Determine the (x, y) coordinate at the center of the cell enclosing the given text.  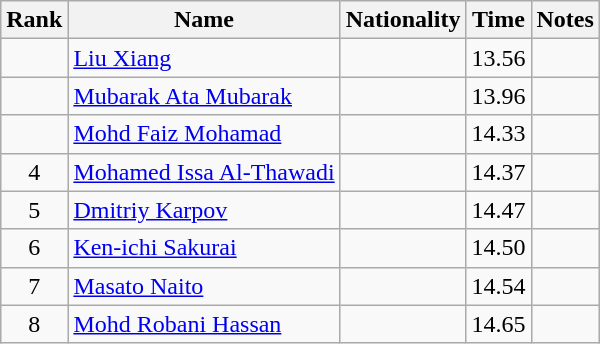
7 (34, 286)
Liu Xiang (204, 58)
Mubarak Ata Mubarak (204, 96)
13.96 (498, 96)
14.50 (498, 248)
Nationality (403, 20)
Masato Naito (204, 286)
13.56 (498, 58)
Mohd Faiz Mohamad (204, 134)
Name (204, 20)
Dmitriy Karpov (204, 210)
14.47 (498, 210)
4 (34, 172)
Time (498, 20)
Mohd Robani Hassan (204, 324)
14.54 (498, 286)
14.37 (498, 172)
5 (34, 210)
14.33 (498, 134)
Ken-ichi Sakurai (204, 248)
Mohamed Issa Al-Thawadi (204, 172)
6 (34, 248)
Notes (565, 20)
Rank (34, 20)
14.65 (498, 324)
8 (34, 324)
